Determine the (x, y) coordinate at the center of the cell enclosing the given text.  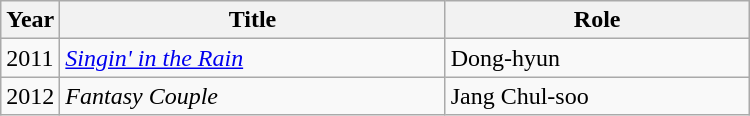
Fantasy Couple (252, 96)
2011 (30, 58)
Jang Chul-soo (597, 96)
Title (252, 20)
Role (597, 20)
Dong-hyun (597, 58)
2012 (30, 96)
Singin' in the Rain (252, 58)
Year (30, 20)
